Extract the [x, y] coordinate from the center of the cell holding the provided text.  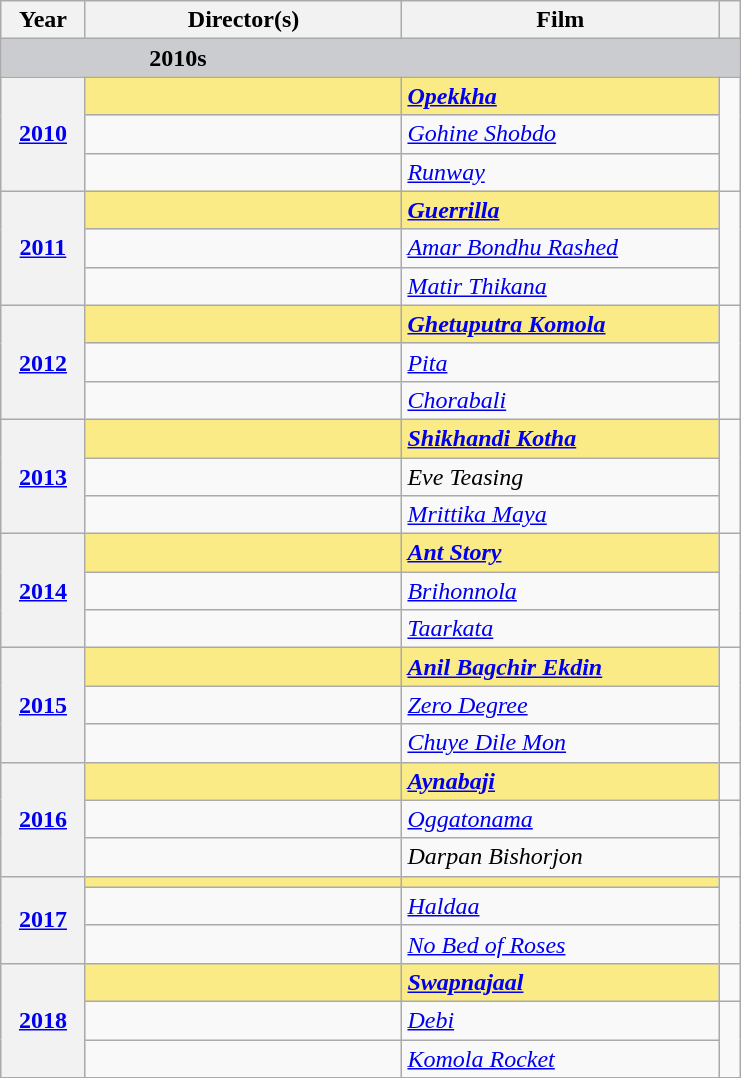
Pita [560, 362]
Chuye Dile Mon [560, 743]
Aynabaji [560, 781]
Matir Thikana [560, 286]
Amar Bondhu Rashed [560, 248]
2013 [43, 476]
Mrittika Maya [560, 515]
Haldaa [560, 906]
Swapnajaal [560, 982]
Ant Story [560, 553]
2018 [43, 1020]
Gohine Shobdo [560, 134]
No Bed of Roses [560, 944]
Brihonnola [560, 591]
2010s [370, 58]
2016 [43, 819]
Shikhandi Kotha [560, 438]
Year [43, 20]
Komola Rocket [560, 1059]
Taarkata [560, 629]
2010 [43, 134]
Eve Teasing [560, 477]
Oggatonama [560, 819]
Debi [560, 1020]
Opekkha [560, 96]
2015 [43, 705]
Ghetuputra Komola [560, 324]
Runway [560, 172]
Chorabali [560, 400]
2017 [43, 920]
Film [560, 20]
2012 [43, 362]
Darpan Bishorjon [560, 857]
Anil Bagchir Ekdin [560, 667]
Director(s) [244, 20]
Zero Degree [560, 705]
Guerrilla [560, 210]
2011 [43, 248]
2014 [43, 591]
